Pinpoint the cell where the given text exists, returning its (X, Y) midpoint coordinate. 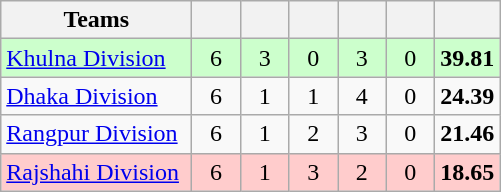
Rangpur Division (96, 134)
Dhaka Division (96, 96)
18.65 (468, 172)
Khulna Division (96, 58)
39.81 (468, 58)
24.39 (468, 96)
Rajshahi Division (96, 172)
21.46 (468, 134)
4 (362, 96)
Teams (96, 20)
